Detect which cell encompasses the target text, then output its (X, Y) center coordinate. 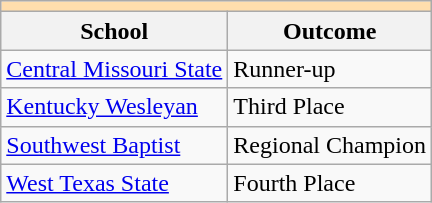
Southwest Baptist (114, 145)
Outcome (330, 31)
Runner-up (330, 69)
Kentucky Wesleyan (114, 107)
Regional Champion (330, 145)
Central Missouri State (114, 69)
West Texas State (114, 183)
Fourth Place (330, 183)
School (114, 31)
Third Place (330, 107)
